Provide the [X, Y] coordinate of the cell's center where the given text is located.  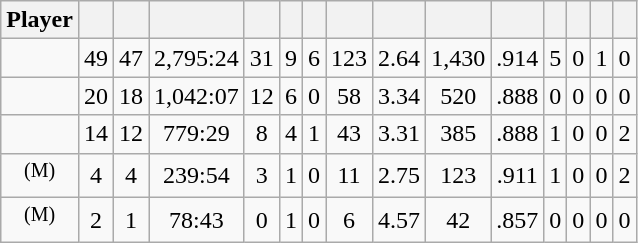
779:29 [197, 134]
20 [96, 96]
1,042:07 [197, 96]
385 [458, 134]
.857 [518, 220]
2.64 [400, 58]
8 [262, 134]
.914 [518, 58]
2,795:24 [197, 58]
.911 [518, 176]
2.75 [400, 176]
11 [350, 176]
3.31 [400, 134]
42 [458, 220]
Player [40, 20]
49 [96, 58]
9 [290, 58]
3.34 [400, 96]
47 [132, 58]
1,430 [458, 58]
14 [96, 134]
520 [458, 96]
3 [262, 176]
4.57 [400, 220]
239:54 [197, 176]
5 [556, 58]
78:43 [197, 220]
18 [132, 96]
58 [350, 96]
43 [350, 134]
31 [262, 58]
